Search for the cell housing the specified text and yield its (X, Y) center coordinate. 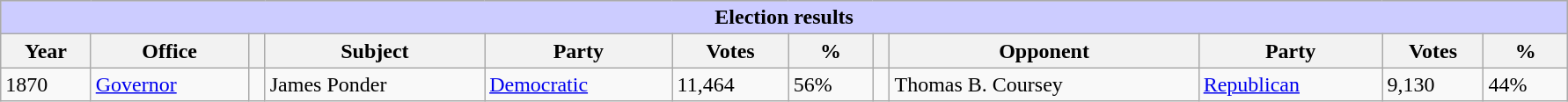
Election results (785, 18)
Democratic (579, 84)
9,130 (1432, 84)
James Ponder (375, 84)
Republican (1290, 84)
11,464 (730, 84)
56% (831, 84)
Year (46, 51)
Office (169, 51)
Opponent (1044, 51)
44% (1526, 84)
Governor (169, 84)
Subject (375, 51)
Thomas B. Coursey (1044, 84)
1870 (46, 84)
